Capture the cell that displays the provided text and extract its (x, y) central coordinate. 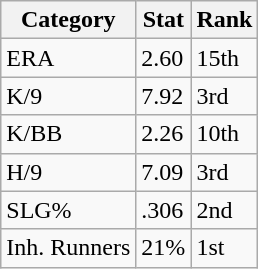
SLG% (68, 210)
21% (164, 248)
2nd (224, 210)
Category (68, 20)
1st (224, 248)
Stat (164, 20)
K/9 (68, 96)
2.26 (164, 134)
7.92 (164, 96)
H/9 (68, 172)
ERA (68, 58)
10th (224, 134)
K/BB (68, 134)
2.60 (164, 58)
7.09 (164, 172)
15th (224, 58)
Inh. Runners (68, 248)
.306 (164, 210)
Rank (224, 20)
